Scan for the cell matching the given text and deliver its [x, y] coordinate at center. 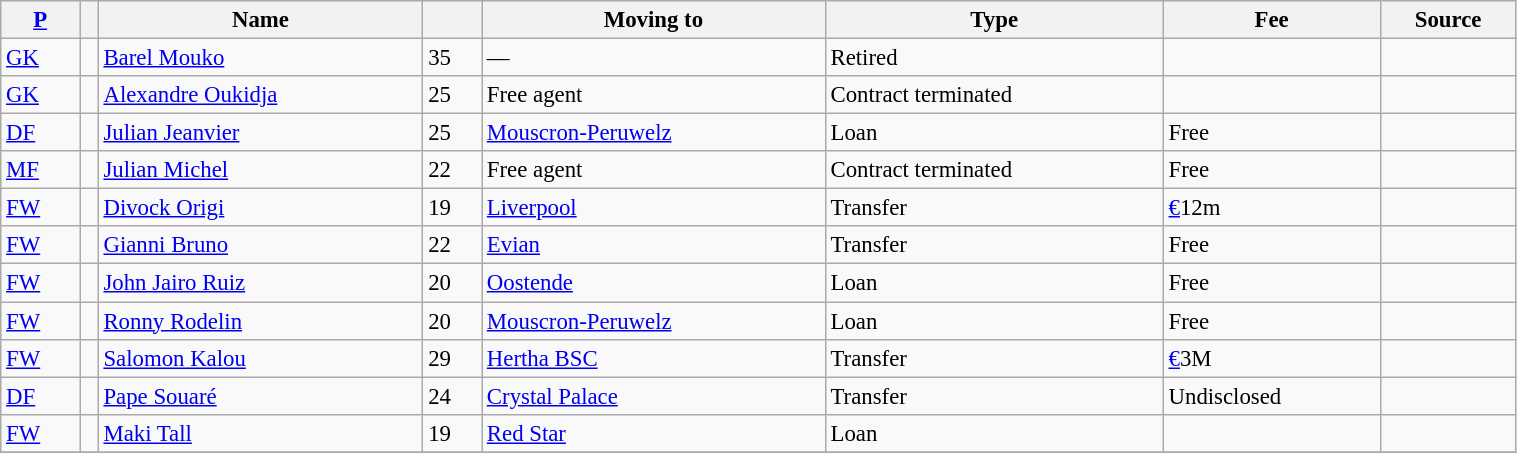
29 [452, 358]
Liverpool [654, 208]
Oostende [654, 283]
35 [452, 58]
Maki Tall [260, 433]
€12m [1272, 208]
Crystal Palace [654, 396]
Julian Jeanvier [260, 133]
Barel Mouko [260, 58]
MF [40, 170]
Red Star [654, 433]
Undisclosed [1272, 396]
Name [260, 20]
Fee [1272, 20]
€3M [1272, 358]
Salomon Kalou [260, 358]
Divock Origi [260, 208]
Type [994, 20]
Hertha BSC [654, 358]
Gianni Bruno [260, 245]
John Jairo Ruiz [260, 283]
Julian Michel [260, 170]
Ronny Rodelin [260, 321]
Moving to [654, 20]
Pape Souaré [260, 396]
24 [452, 396]
Evian [654, 245]
Alexandre Oukidja [260, 95]
Retired [994, 58]
P [40, 20]
Source [1448, 20]
— [654, 58]
